Search for the cell housing the specified text and yield its (X, Y) center coordinate. 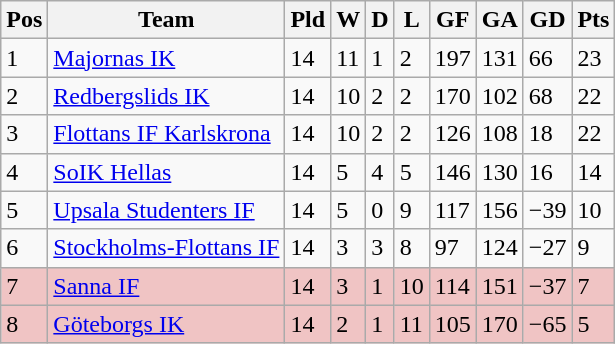
−27 (548, 248)
114 (452, 286)
66 (548, 58)
−65 (548, 324)
97 (452, 248)
130 (500, 172)
0 (380, 210)
SoIK Hellas (166, 172)
L (412, 20)
Majornas IK (166, 58)
GD (548, 20)
105 (452, 324)
146 (452, 172)
68 (548, 96)
Pos (24, 20)
6 (24, 248)
Upsala Studenters IF (166, 210)
23 (594, 58)
Stockholms-Flottans IF (166, 248)
131 (500, 58)
126 (452, 134)
18 (548, 134)
117 (452, 210)
151 (500, 286)
Flottans IF Karlskrona (166, 134)
Göteborgs IK (166, 324)
Redbergslids IK (166, 96)
16 (548, 172)
Pts (594, 20)
102 (500, 96)
−37 (548, 286)
D (380, 20)
Sanna IF (166, 286)
156 (500, 210)
Pld (308, 20)
GF (452, 20)
W (348, 20)
Team (166, 20)
197 (452, 58)
124 (500, 248)
GA (500, 20)
108 (500, 134)
−39 (548, 210)
